Identify which cell holds the provided text, then report its (x, y) central coordinate. 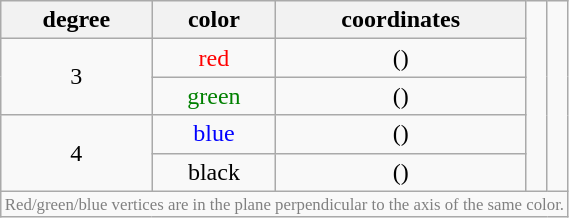
red (214, 58)
color (214, 20)
Red/green/blue vertices are in the plane perpendicular to the axis of the same color. (284, 204)
4 (76, 153)
3 (76, 77)
coordinates (401, 20)
black (214, 172)
green (214, 96)
degree (76, 20)
blue (214, 134)
